Extract the (X, Y) coordinate from the center of the cell holding the provided text.  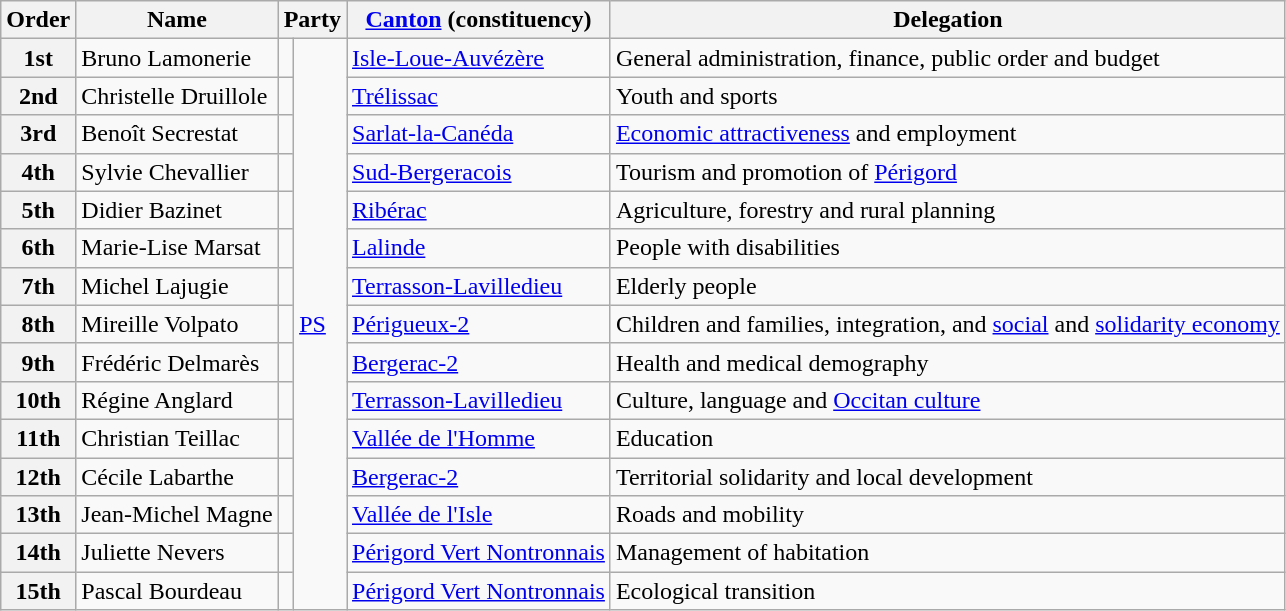
Vallée de l'Homme (478, 438)
Benoît Secrestat (177, 134)
Name (177, 20)
Ribérac (478, 210)
Youth and sports (948, 96)
Isle-Loue-Auvézère (478, 58)
Jean-Michel Magne (177, 515)
11th (38, 438)
Mireille Volpato (177, 324)
Didier Bazinet (177, 210)
Sud-Bergeracois (478, 172)
Elderly people (948, 286)
8th (38, 324)
Roads and mobility (948, 515)
12th (38, 477)
Marie-Lise Marsat (177, 248)
Sylvie Chevallier (177, 172)
Cécile Labarthe (177, 477)
Party (312, 20)
Christelle Druillole (177, 96)
15th (38, 591)
14th (38, 553)
PS (320, 324)
9th (38, 362)
Order (38, 20)
2nd (38, 96)
Sarlat-la-Canéda (478, 134)
Agriculture, forestry and rural planning (948, 210)
Vallée de l'Isle (478, 515)
10th (38, 400)
Culture, language and Occitan culture (948, 400)
Management of habitation (948, 553)
5th (38, 210)
Ecological transition (948, 591)
Children and families, integration, and social and solidarity economy (948, 324)
1st (38, 58)
6th (38, 248)
Périgueux-2 (478, 324)
Education (948, 438)
Frédéric Delmarès (177, 362)
Delegation (948, 20)
Health and medical demography (948, 362)
Trélissac (478, 96)
Economic attractiveness and employment (948, 134)
7th (38, 286)
Tourism and promotion of Périgord (948, 172)
Régine Anglard (177, 400)
13th (38, 515)
Pascal Bourdeau (177, 591)
Canton (constituency) (478, 20)
People with disabilities (948, 248)
Bruno Lamonerie (177, 58)
Michel Lajugie (177, 286)
4th (38, 172)
3rd (38, 134)
General administration, finance, public order and budget (948, 58)
Juliette Nevers (177, 553)
Christian Teillac (177, 438)
Lalinde (478, 248)
Territorial solidarity and local development (948, 477)
